Return the (x, y) coordinate for the center point of the cell that contains the specified text.  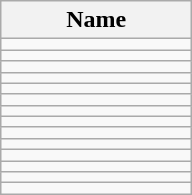
Name (96, 20)
